Locate the cell with the specified text and output its (x, y) center coordinate. 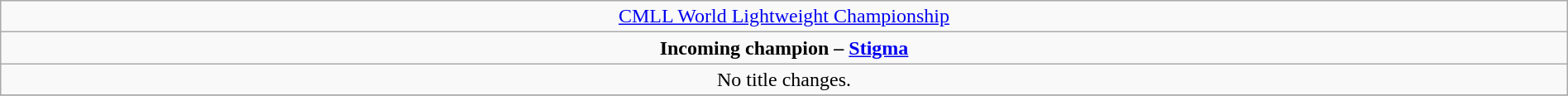
CMLL World Lightweight Championship (784, 17)
No title changes. (784, 79)
Incoming champion – Stigma (784, 48)
